Output the (x, y) coordinate of the center of the cell containing the given text.  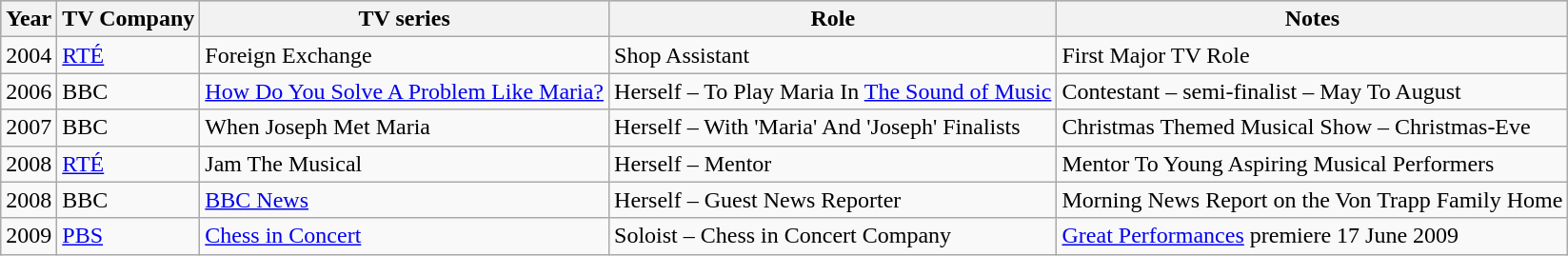
Foreign Exchange (405, 55)
2009 (29, 236)
First Major TV Role (1312, 55)
Herself – Guest News Reporter (833, 200)
2006 (29, 91)
Soloist – Chess in Concert Company (833, 236)
Herself – Mentor (833, 164)
TV series (405, 19)
Jam The Musical (405, 164)
Shop Assistant (833, 55)
TV Company (129, 19)
Year (29, 19)
Contestant – semi-finalist – May To August (1312, 91)
Great Performances premiere 17 June 2009 (1312, 236)
Mentor To Young Aspiring Musical Performers (1312, 164)
BBC News (405, 200)
2007 (29, 128)
Role (833, 19)
When Joseph Met Maria (405, 128)
PBS (129, 236)
Herself – With 'Maria' And 'Joseph' Finalists (833, 128)
How Do You Solve A Problem Like Maria? (405, 91)
Chess in Concert (405, 236)
Herself – To Play Maria In The Sound of Music (833, 91)
2004 (29, 55)
Morning News Report on the Von Trapp Family Home (1312, 200)
Christmas Themed Musical Show – Christmas-Eve (1312, 128)
Notes (1312, 19)
